Output the [X, Y] coordinate of the center of the cell containing the given text.  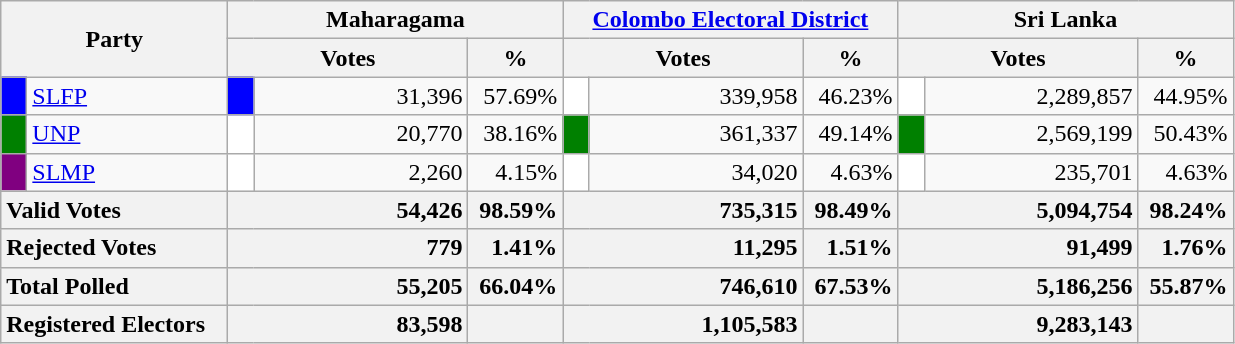
UNP [128, 134]
5,094,754 [1018, 210]
83,598 [348, 324]
2,289,857 [1031, 96]
Party [114, 39]
1,105,583 [683, 324]
57.69% [516, 96]
44.95% [1186, 96]
50.43% [1186, 134]
Valid Votes [114, 210]
746,610 [683, 286]
2,260 [361, 172]
Sri Lanka [1066, 20]
SLFP [128, 96]
1.51% [850, 248]
66.04% [516, 286]
Rejected Votes [114, 248]
54,426 [348, 210]
38.16% [516, 134]
1.41% [516, 248]
98.49% [850, 210]
34,020 [696, 172]
235,701 [1031, 172]
67.53% [850, 286]
11,295 [683, 248]
31,396 [361, 96]
9,283,143 [1018, 324]
1.76% [1186, 248]
Total Polled [114, 286]
91,499 [1018, 248]
5,186,256 [1018, 286]
2,569,199 [1031, 134]
Maharagama [396, 20]
55,205 [348, 286]
98.24% [1186, 210]
46.23% [850, 96]
779 [348, 248]
735,315 [683, 210]
361,337 [696, 134]
98.59% [516, 210]
SLMP [128, 172]
339,958 [696, 96]
Registered Electors [114, 324]
55.87% [1186, 286]
4.15% [516, 172]
49.14% [850, 134]
Colombo Electoral District [730, 20]
20,770 [361, 134]
